Extract the (X, Y) coordinate from the center of the cell holding the provided text.  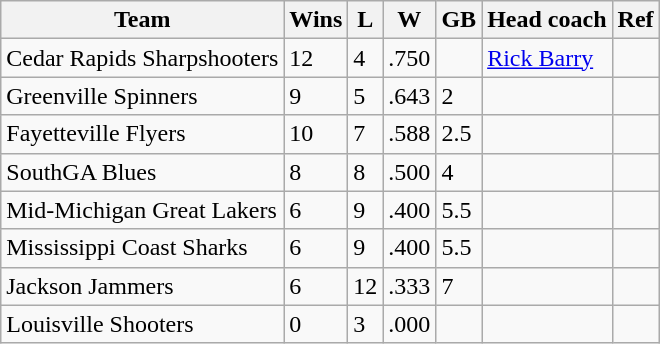
Greenville Spinners (142, 96)
Fayetteville Flyers (142, 134)
0 (316, 324)
.643 (410, 96)
Team (142, 20)
Head coach (547, 20)
2 (459, 96)
.588 (410, 134)
Cedar Rapids Sharpshooters (142, 58)
.750 (410, 58)
Mississippi Coast Sharks (142, 248)
.000 (410, 324)
Mid-Michigan Great Lakers (142, 210)
Rick Barry (547, 58)
5 (366, 96)
10 (316, 134)
L (366, 20)
GB (459, 20)
Wins (316, 20)
W (410, 20)
2.5 (459, 134)
SouthGA Blues (142, 172)
.500 (410, 172)
Louisville Shooters (142, 324)
.333 (410, 286)
3 (366, 324)
Ref (636, 20)
Jackson Jammers (142, 286)
